Scan for the cell matching the given text and deliver its (X, Y) coordinate at center. 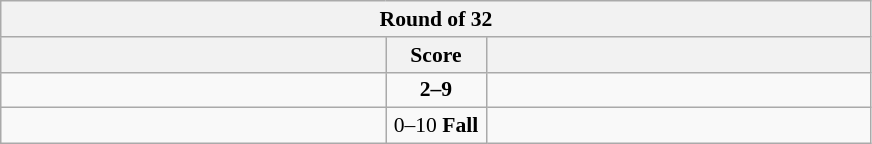
Score (436, 55)
0–10 Fall (436, 126)
2–9 (436, 90)
Round of 32 (436, 19)
